From the cell containing the given text, extract its center point as [X, Y] coordinate. 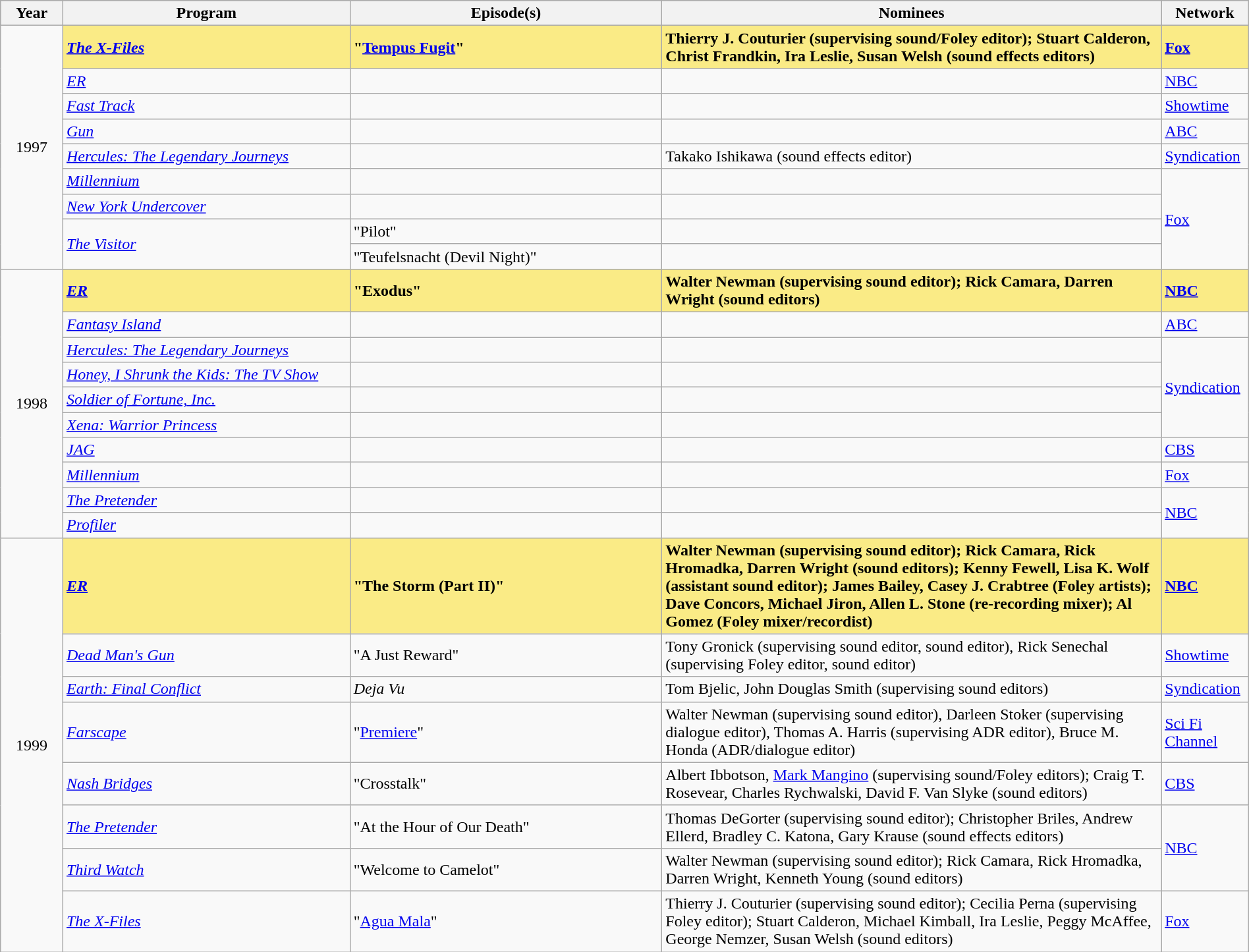
Episode(s) [506, 13]
"Exodus" [506, 290]
Thierry J. Couturier (supervising sound/Foley editor); Stuart Calderon, Christ Frandkin, Ira Leslie, Susan Welsh (sound effects editors) [912, 47]
Deja Vu [506, 689]
The Visitor [206, 244]
Xena: Warrior Princess [206, 425]
Program [206, 13]
Takako Ishikawa (sound effects editor) [912, 156]
"Agua Mala" [506, 921]
Third Watch [206, 870]
Albert Ibbotson, Mark Mangino (supervising sound/Foley editors); Craig T. Rosevear, Charles Rychwalski, David F. Van Slyke (sound editors) [912, 784]
"Crosstalk" [506, 784]
Earth: Final Conflict [206, 689]
Soldier of Fortune, Inc. [206, 400]
Honey, I Shrunk the Kids: The TV Show [206, 375]
"Teufelsnacht (Devil Night)" [506, 256]
Farscape [206, 732]
Nash Bridges [206, 784]
"At the Hour of Our Death" [506, 826]
"A Just Reward" [506, 655]
Year [32, 13]
JAG [206, 450]
New York Undercover [206, 206]
Dead Man's Gun [206, 655]
Nominees [912, 13]
Thomas DeGorter (supervising sound editor); Christopher Briles, Andrew Ellerd, Bradley C. Katona, Gary Krause (sound effects editors) [912, 826]
1997 [32, 148]
Walter Newman (supervising sound editor); Rick Camara, Darren Wright (sound editors) [912, 290]
Profiler [206, 525]
1998 [32, 403]
"Pilot" [506, 231]
Tony Gronick (supervising sound editor, sound editor), Rick Senechal (supervising Foley editor, sound editor) [912, 655]
"The Storm (Part II)" [506, 586]
"Premiere" [506, 732]
Walter Newman (supervising sound editor); Rick Camara, Rick Hromadka, Darren Wright, Kenneth Young (sound editors) [912, 870]
"Welcome to Camelot" [506, 870]
Fast Track [206, 106]
Fantasy Island [206, 324]
Sci Fi Channel [1206, 732]
"Tempus Fugit" [506, 47]
1999 [32, 744]
Gun [206, 131]
Network [1206, 13]
Tom Bjelic, John Douglas Smith (supervising sound editors) [912, 689]
